Pinpoint the cell where the given text exists, returning its (x, y) midpoint coordinate. 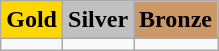
Bronze (176, 20)
Gold (32, 20)
Silver (98, 20)
